Capture the cell that displays the provided text and extract its [X, Y] central coordinate. 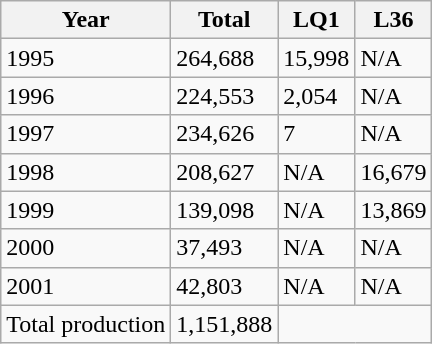
Total [224, 20]
1999 [86, 210]
LQ1 [316, 20]
13,869 [394, 210]
1998 [86, 172]
L36 [394, 20]
1995 [86, 58]
2,054 [316, 96]
37,493 [224, 248]
15,998 [316, 58]
2001 [86, 286]
1997 [86, 134]
234,626 [224, 134]
42,803 [224, 286]
1996 [86, 96]
224,553 [224, 96]
139,098 [224, 210]
208,627 [224, 172]
7 [316, 134]
1,151,888 [224, 324]
264,688 [224, 58]
2000 [86, 248]
16,679 [394, 172]
Year [86, 20]
Total production [86, 324]
